Pinpoint the cell where the given text exists, returning its [x, y] midpoint coordinate. 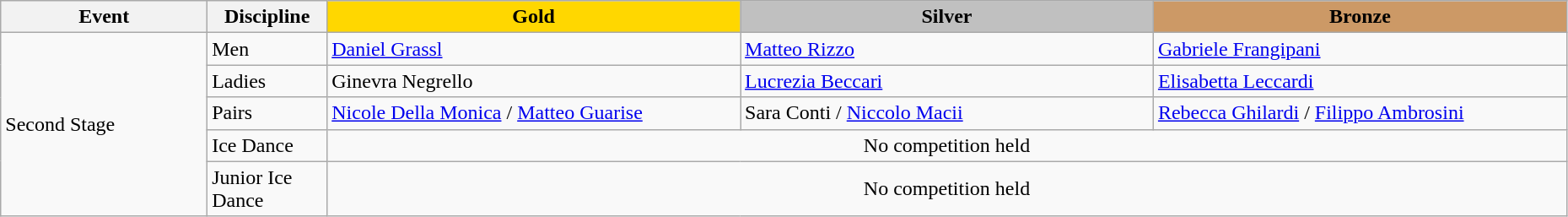
Silver [947, 17]
Elisabetta Leccardi [1360, 81]
Pairs [267, 113]
Matteo Rizzo [947, 49]
Junior Ice Dance [267, 189]
Ladies [267, 81]
Event [105, 17]
Nicole Della Monica / Matteo Guarise [534, 113]
Discipline [267, 17]
Second Stage [105, 125]
Ice Dance [267, 145]
Daniel Grassl [534, 49]
Rebecca Ghilardi / Filippo Ambrosini [1360, 113]
Gold [534, 17]
Gabriele Frangipani [1360, 49]
Ginevra Negrello [534, 81]
Sara Conti / Niccolo Macii [947, 113]
Men [267, 49]
Lucrezia Beccari [947, 81]
Bronze [1360, 17]
